Scan for the cell matching the given text and deliver its [x, y] coordinate at center. 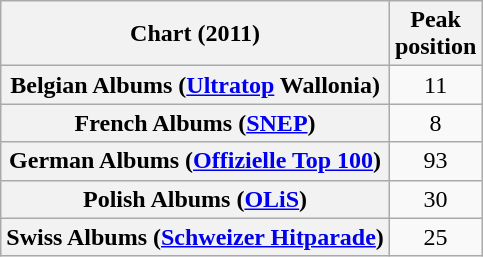
11 [435, 85]
German Albums (Offizielle Top 100) [196, 161]
Peakposition [435, 34]
Belgian Albums (Ultratop Wallonia) [196, 85]
Swiss Albums (Schweizer Hitparade) [196, 237]
30 [435, 199]
Chart (2011) [196, 34]
93 [435, 161]
8 [435, 123]
25 [435, 237]
Polish Albums (OLiS) [196, 199]
French Albums (SNEP) [196, 123]
